For the text-containing cell, return its midpoint in [x, y] coordinate format. 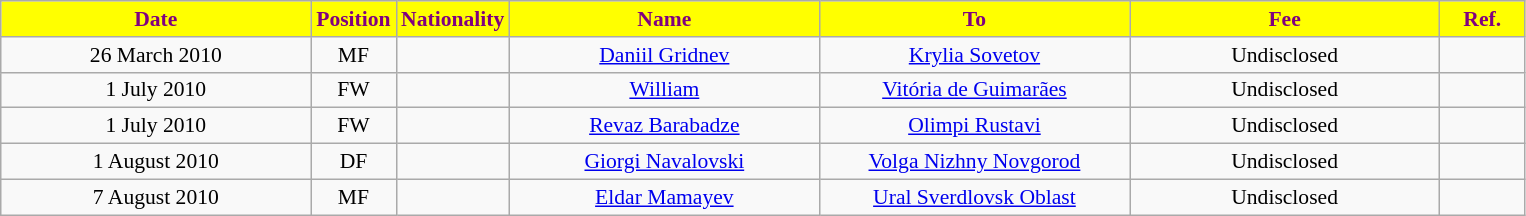
1 August 2010 [156, 162]
Revaz Barabadze [664, 126]
Krylia Sovetov [974, 55]
Daniil Gridnev [664, 55]
Nationality [452, 19]
Volga Nizhny Novgorod [974, 162]
William [664, 90]
Name [664, 19]
Eldar Mamayev [664, 197]
DF [354, 162]
Ref. [1482, 19]
Olimpi Rustavi [974, 126]
Position [354, 19]
Giorgi Navalovski [664, 162]
7 August 2010 [156, 197]
26 March 2010 [156, 55]
Date [156, 19]
To [974, 19]
Vitória de Guimarães [974, 90]
Ural Sverdlovsk Oblast [974, 197]
Fee [1285, 19]
